Identify which cell holds the provided text, then report its (x, y) central coordinate. 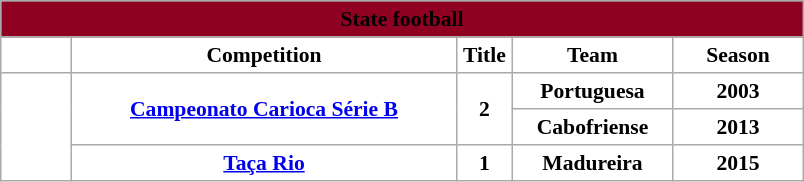
Competition (264, 55)
2015 (738, 163)
2003 (738, 91)
2013 (738, 127)
Taça Rio (264, 163)
Portuguesa (592, 91)
Madureira (592, 163)
2 (485, 109)
Title (485, 55)
Season (738, 55)
Campeonato Carioca Série B (264, 109)
Team (592, 55)
Cabofriense (592, 127)
1 (485, 163)
State football (402, 19)
